Detect which cell encompasses the target text, then output its (X, Y) center coordinate. 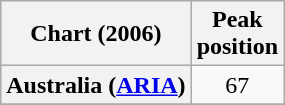
Chart (2006) (96, 34)
Peakposition (237, 34)
Australia (ARIA) (96, 85)
67 (237, 85)
